Search for the cell housing the specified text and yield its [x, y] center coordinate. 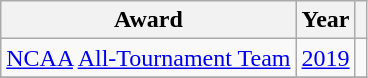
Year [326, 20]
2019 [326, 58]
Award [148, 20]
NCAA All-Tournament Team [148, 58]
